For the text-containing cell, return its midpoint in [x, y] coordinate format. 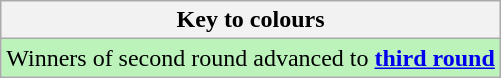
Winners of second round advanced to third round [251, 58]
Key to colours [251, 20]
